Detect which cell encompasses the target text, then output its (x, y) center coordinate. 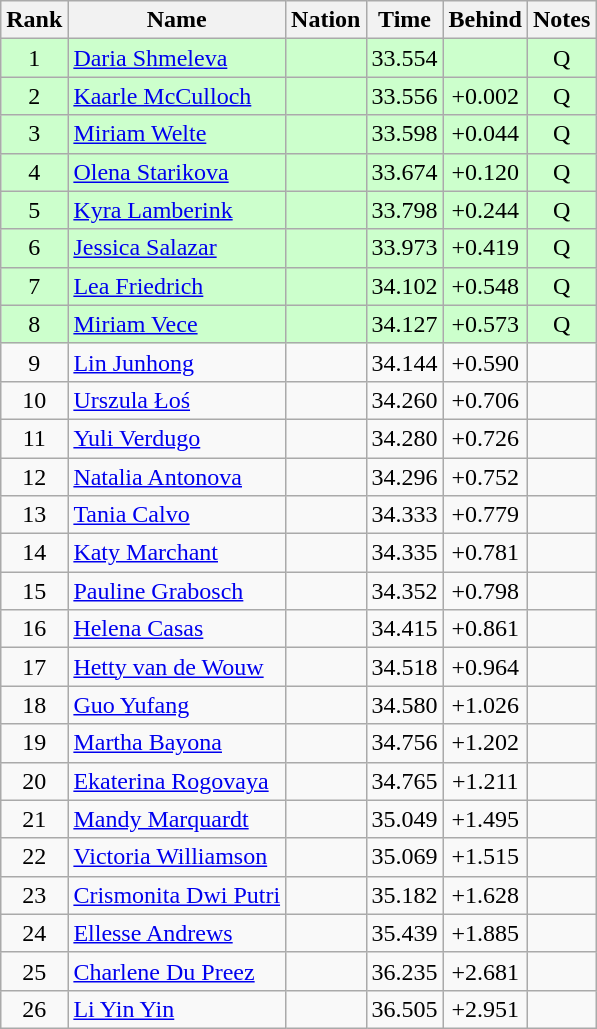
1 (34, 58)
Guo Yufang (177, 705)
Notes (562, 20)
+1.211 (485, 781)
34.756 (404, 743)
16 (34, 629)
Miriam Vece (177, 324)
+0.779 (485, 515)
Hetty van de Wouw (177, 667)
+0.244 (485, 210)
13 (34, 515)
34.127 (404, 324)
22 (34, 857)
33.798 (404, 210)
11 (34, 438)
Tania Calvo (177, 515)
+0.781 (485, 553)
Crismonita Dwi Putri (177, 895)
Helena Casas (177, 629)
26 (34, 1009)
36.505 (404, 1009)
34.352 (404, 591)
14 (34, 553)
+0.726 (485, 438)
34.580 (404, 705)
Lea Friedrich (177, 286)
+0.706 (485, 400)
25 (34, 971)
Katy Marchant (177, 553)
Ellesse Andrews (177, 933)
+0.798 (485, 591)
+0.120 (485, 172)
+1.495 (485, 819)
10 (34, 400)
2 (34, 96)
Rank (34, 20)
33.598 (404, 134)
34.415 (404, 629)
Name (177, 20)
24 (34, 933)
3 (34, 134)
Urszula Łoś (177, 400)
Daria Shmeleva (177, 58)
+1.628 (485, 895)
33.556 (404, 96)
19 (34, 743)
+0.861 (485, 629)
+0.419 (485, 248)
+0.548 (485, 286)
+0.964 (485, 667)
Yuli Verdugo (177, 438)
34.280 (404, 438)
34.296 (404, 477)
+0.002 (485, 96)
20 (34, 781)
+1.202 (485, 743)
33.554 (404, 58)
17 (34, 667)
33.973 (404, 248)
34.765 (404, 781)
7 (34, 286)
+0.044 (485, 134)
9 (34, 362)
34.333 (404, 515)
+2.681 (485, 971)
Jessica Salazar (177, 248)
35.182 (404, 895)
23 (34, 895)
12 (34, 477)
8 (34, 324)
Lin Junhong (177, 362)
Time (404, 20)
Charlene Du Preez (177, 971)
+1.515 (485, 857)
4 (34, 172)
Miriam Welte (177, 134)
15 (34, 591)
+1.885 (485, 933)
33.674 (404, 172)
5 (34, 210)
+0.752 (485, 477)
Victoria Williamson (177, 857)
Natalia Antonova (177, 477)
36.235 (404, 971)
Ekaterina Rogovaya (177, 781)
34.260 (404, 400)
Martha Bayona (177, 743)
34.102 (404, 286)
18 (34, 705)
+0.573 (485, 324)
6 (34, 248)
Kyra Lamberink (177, 210)
Li Yin Yin (177, 1009)
21 (34, 819)
35.049 (404, 819)
35.069 (404, 857)
34.518 (404, 667)
+2.951 (485, 1009)
Kaarle McCulloch (177, 96)
Mandy Marquardt (177, 819)
34.144 (404, 362)
34.335 (404, 553)
Nation (326, 20)
+0.590 (485, 362)
+1.026 (485, 705)
35.439 (404, 933)
Olena Starikova (177, 172)
Behind (485, 20)
Pauline Grabosch (177, 591)
